Return [x, y] of the center of cell containing provided text 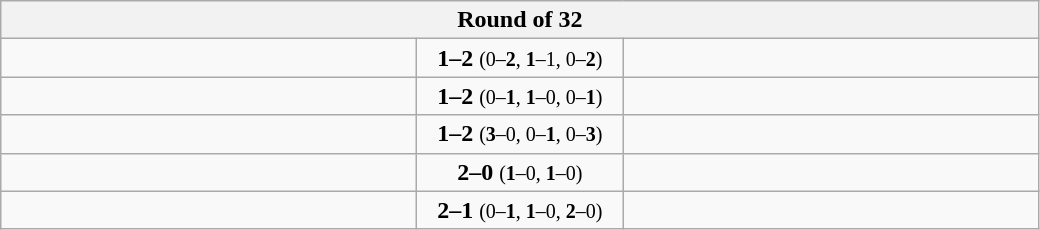
Round of 32 [520, 20]
2–1 (0–1, 1–0, 2–0) [520, 210]
1–2 (3–0, 0–1, 0–3) [520, 134]
1–2 (0–2, 1–1, 0–2) [520, 58]
1–2 (0–1, 1–0, 0–1) [520, 96]
2–0 (1–0, 1–0) [520, 172]
